Determine the (X, Y) coordinate at the center of the cell enclosing the given text.  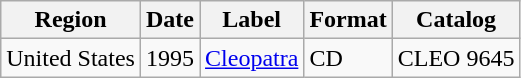
CD (348, 58)
Region (71, 20)
Date (170, 20)
United States (71, 58)
CLEO 9645 (456, 58)
Format (348, 20)
1995 (170, 58)
Label (252, 20)
Catalog (456, 20)
Cleopatra (252, 58)
